Return the (X, Y) coordinate for the center point of the cell that contains the specified text.  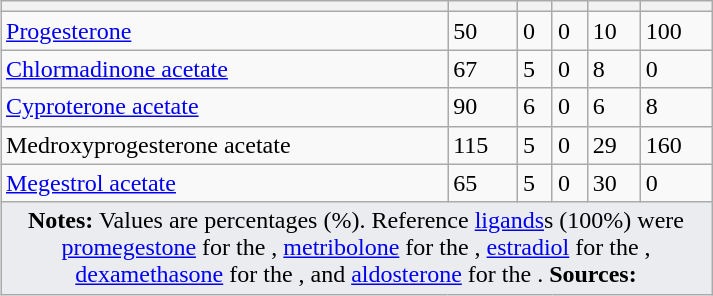
Chlormadinone acetate (224, 69)
115 (483, 145)
50 (483, 31)
160 (676, 145)
90 (483, 107)
65 (483, 183)
29 (614, 145)
Medroxyprogesterone acetate (224, 145)
30 (614, 183)
10 (614, 31)
Cyproterone acetate (224, 107)
Megestrol acetate (224, 183)
Progesterone (224, 31)
67 (483, 69)
100 (676, 31)
